Find where the given text appears and provide that cell's center as [X, Y] coordinate. 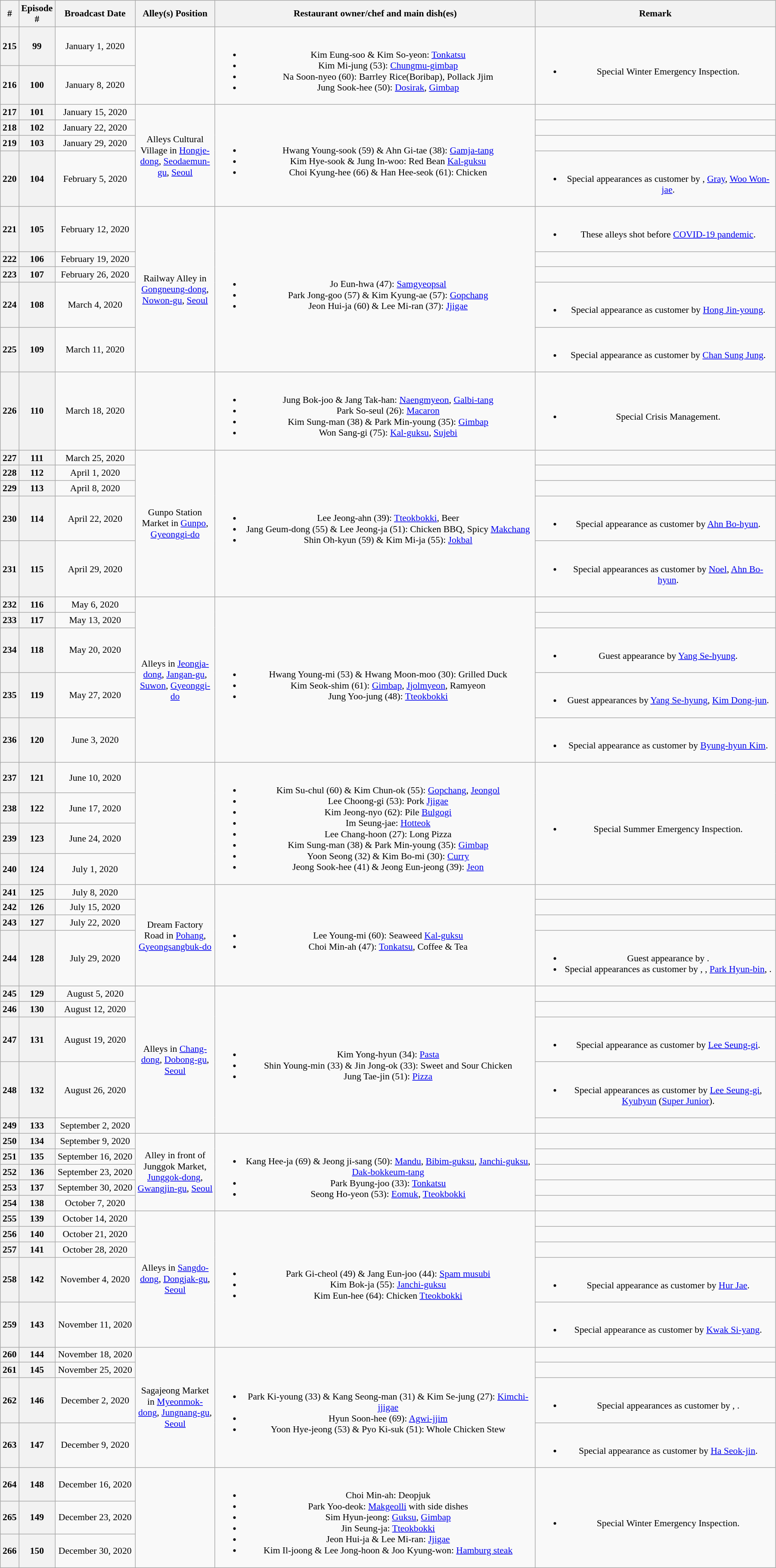
June 3, 2020 [95, 740]
November 18, 2020 [95, 1355]
215 [9, 46]
March 18, 2020 [95, 411]
Jo Eun-hwa (47): SamgyeopsalPark Jong-goo (57) & Kim Kyung-ae (57): GopchangJeon Hui-ja (60) & Lee Mi-ran (37): Jjigae [375, 290]
132 [37, 1090]
242 [9, 907]
Special appearances as customer by Noel, Ahn Bo-hyun. [655, 569]
125 [37, 892]
November 25, 2020 [95, 1370]
Kim Yong-hyun (34): PastaShin Young-min (33) & Jin Jong-ok (33): Sweet and Sour ChickenJung Tae-jin (51): Pizza [375, 1060]
May 20, 2020 [95, 650]
Broadcast Date [95, 14]
July 22, 2020 [95, 923]
139 [37, 1219]
December 9, 2020 [95, 1445]
Guest appearance by Yang Se-hyung. [655, 650]
118 [37, 650]
Special appearances as customer by Lee Seung-gi, Kyuhyun (Super Junior). [655, 1090]
117 [37, 620]
101 [37, 112]
July 1, 2020 [95, 870]
January 8, 2020 [95, 85]
147 [37, 1445]
May 13, 2020 [95, 620]
July 29, 2020 [95, 958]
229 [9, 489]
107 [37, 275]
263 [9, 1445]
September 23, 2020 [95, 1172]
Lee Young-mi (60): Seaweed Kal-guksuChoi Min-ah (47): Tonkatsu, Coffee & Tea [375, 936]
111 [37, 458]
January 22, 2020 [95, 128]
Special Summer Emergency Inspection. [655, 824]
Special appearances as customer by , . [655, 1400]
122 [37, 808]
Sagajeong Market in Myeonmok-dong, Jungnang-gu, Seoul [175, 1407]
Park Gi-cheol (49) & Jang Eun-joo (44): Spam musubiKim Bok-ja (55): Janchi-guksuKim Eun-hee (64): Chicken Tteokbokki [375, 1279]
113 [37, 489]
219 [9, 143]
222 [9, 259]
145 [37, 1370]
233 [9, 620]
225 [9, 350]
March 4, 2020 [95, 305]
237 [9, 778]
245 [9, 994]
110 [37, 411]
259 [9, 1325]
104 [37, 179]
Episode # [37, 14]
April 29, 2020 [95, 569]
September 16, 2020 [95, 1157]
223 [9, 275]
217 [9, 112]
Special appearance as customer by Ahn Bo-hyun. [655, 519]
144 [37, 1355]
# [9, 14]
May 6, 2020 [95, 605]
138 [37, 1203]
July 15, 2020 [95, 907]
Alley(s) Position [175, 14]
April 8, 2020 [95, 489]
April 22, 2020 [95, 519]
244 [9, 958]
136 [37, 1172]
Hwang Young-sook (59) & Ahn Gi-tae (38): Gamja-tangKim Hye-sook & Jung In-woo: Red Bean Kal-guksuChoi Kyung-hee (66) & Han Hee-seok (61): Chicken [375, 156]
238 [9, 808]
150 [37, 1551]
240 [9, 870]
264 [9, 1484]
Alleys in Sangdo-dong, Dongjak-gu, Seoul [175, 1279]
257 [9, 1250]
130 [37, 1010]
141 [37, 1250]
235 [9, 695]
February 19, 2020 [95, 259]
143 [37, 1325]
January 1, 2020 [95, 46]
129 [37, 994]
216 [9, 85]
112 [37, 473]
232 [9, 605]
148 [37, 1484]
221 [9, 229]
Special appearance as customer by Hur Jae. [655, 1280]
February 5, 2020 [95, 179]
June 17, 2020 [95, 808]
246 [9, 1010]
October 28, 2020 [95, 1250]
December 2, 2020 [95, 1400]
April 1, 2020 [95, 473]
Alley in front of Junggok Market, Junggok-dong, Gwangjin-gu, Seoul [175, 1172]
January 15, 2020 [95, 112]
August 26, 2020 [95, 1090]
July 8, 2020 [95, 892]
Alleys in Jeongja-dong, Jangan-gu, Suwon, Gyeonggi-do [175, 680]
October 21, 2020 [95, 1234]
Remark [655, 14]
September 9, 2020 [95, 1141]
149 [37, 1518]
137 [37, 1188]
266 [9, 1551]
115 [37, 569]
140 [37, 1234]
220 [9, 179]
Special appearance as customer by Byung-hyun Kim. [655, 740]
128 [37, 958]
Special appearance as customer by Kwak Si-yang. [655, 1325]
114 [37, 519]
256 [9, 1234]
119 [37, 695]
261 [9, 1370]
133 [37, 1126]
251 [9, 1157]
January 29, 2020 [95, 143]
December 30, 2020 [95, 1551]
228 [9, 473]
234 [9, 650]
241 [9, 892]
Alleys in Chang-dong, Dobong-gu, Seoul [175, 1060]
248 [9, 1090]
Special appearance as customer by Hong Jin-young. [655, 305]
Special appearance as customer by Lee Seung-gi. [655, 1039]
Special appearances as customer by , Gray, Woo Won-jae. [655, 179]
135 [37, 1157]
116 [37, 605]
Restaurant owner/chef and main dish(es) [375, 14]
134 [37, 1141]
March 11, 2020 [95, 350]
May 27, 2020 [95, 695]
June 24, 2020 [95, 839]
99 [37, 46]
Special appearance as customer by Chan Sung Jung. [655, 350]
146 [37, 1400]
October 14, 2020 [95, 1219]
262 [9, 1400]
258 [9, 1280]
247 [9, 1039]
236 [9, 740]
August 5, 2020 [95, 994]
These alleys shot before COVID-19 pandemic. [655, 229]
March 25, 2020 [95, 458]
123 [37, 839]
Special appearance as customer by Ha Seok-jin. [655, 1445]
260 [9, 1355]
Railway Alley in Gongneung-dong, Nowon-gu, Seoul [175, 290]
224 [9, 305]
Guest appearance by .Special appearances as customer by , , Park Hyun-bin, . [655, 958]
February 26, 2020 [95, 275]
230 [9, 519]
103 [37, 143]
August 19, 2020 [95, 1039]
September 2, 2020 [95, 1126]
105 [37, 229]
265 [9, 1518]
Gunpo Station Market in Gunpo, Gyeonggi-do [175, 524]
243 [9, 923]
102 [37, 128]
252 [9, 1172]
121 [37, 778]
September 30, 2020 [95, 1188]
218 [9, 128]
254 [9, 1203]
124 [37, 870]
108 [37, 305]
Dream Factory Road in Pohang, Gyeongsangbuk-do [175, 936]
249 [9, 1126]
239 [9, 839]
126 [37, 907]
255 [9, 1219]
127 [37, 923]
106 [37, 259]
227 [9, 458]
226 [9, 411]
Guest appearances by Yang Se-hyung, Kim Dong-jun. [655, 695]
120 [37, 740]
100 [37, 85]
Lee Jeong-ahn (39): Tteokbokki, BeerJang Geum-dong (55) & Lee Jeong-ja (51): Chicken BBQ, Spicy MakchangShin Oh-kyun (59) & Kim Mi-ja (55): Jokbal [375, 524]
November 4, 2020 [95, 1280]
June 10, 2020 [95, 778]
109 [37, 350]
February 12, 2020 [95, 229]
October 7, 2020 [95, 1203]
142 [37, 1280]
December 16, 2020 [95, 1484]
Alleys Cultural Village in Hongje-dong, Seodaemun-gu, Seoul [175, 156]
Special Crisis Management. [655, 411]
253 [9, 1188]
November 11, 2020 [95, 1325]
250 [9, 1141]
131 [37, 1039]
Hwang Young-mi (53) & Hwang Moon-moo (30): Grilled DuckKim Seok-shim (61): Gimbap, Jjolmyeon, RamyeonJung Yoo-jung (48): Tteokbokki [375, 680]
December 23, 2020 [95, 1518]
231 [9, 569]
August 12, 2020 [95, 1010]
